Extract the [X, Y] coordinate from the center of the cell holding the provided text.  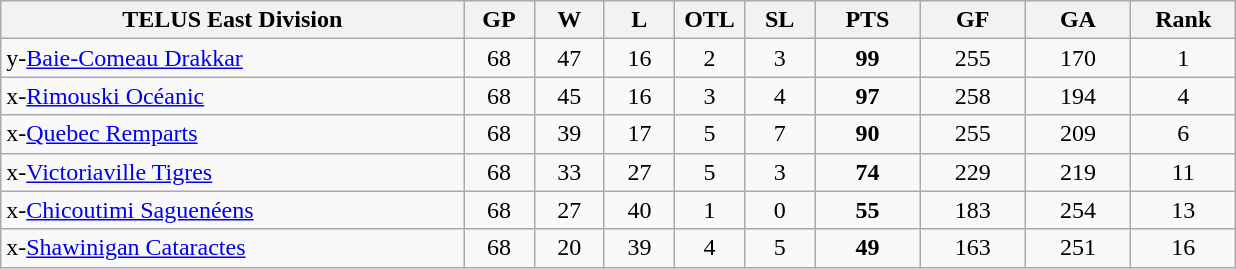
99 [868, 58]
GF [972, 20]
PTS [868, 20]
11 [1184, 172]
L [639, 20]
y-Baie-Comeau Drakkar [232, 58]
90 [868, 134]
x-Rimouski Océanic [232, 96]
170 [1078, 58]
47 [569, 58]
258 [972, 96]
209 [1078, 134]
183 [972, 210]
49 [868, 248]
40 [639, 210]
x-Shawinigan Cataractes [232, 248]
194 [1078, 96]
251 [1078, 248]
7 [780, 134]
97 [868, 96]
2 [709, 58]
x-Quebec Remparts [232, 134]
20 [569, 248]
219 [1078, 172]
x-Chicoutimi Saguenéens [232, 210]
0 [780, 210]
163 [972, 248]
229 [972, 172]
W [569, 20]
74 [868, 172]
13 [1184, 210]
SL [780, 20]
GA [1078, 20]
17 [639, 134]
55 [868, 210]
45 [569, 96]
6 [1184, 134]
Rank [1184, 20]
33 [569, 172]
TELUS East Division [232, 20]
GP [499, 20]
254 [1078, 210]
OTL [709, 20]
x-Victoriaville Tigres [232, 172]
